Return [X, Y] of the center of cell containing provided text 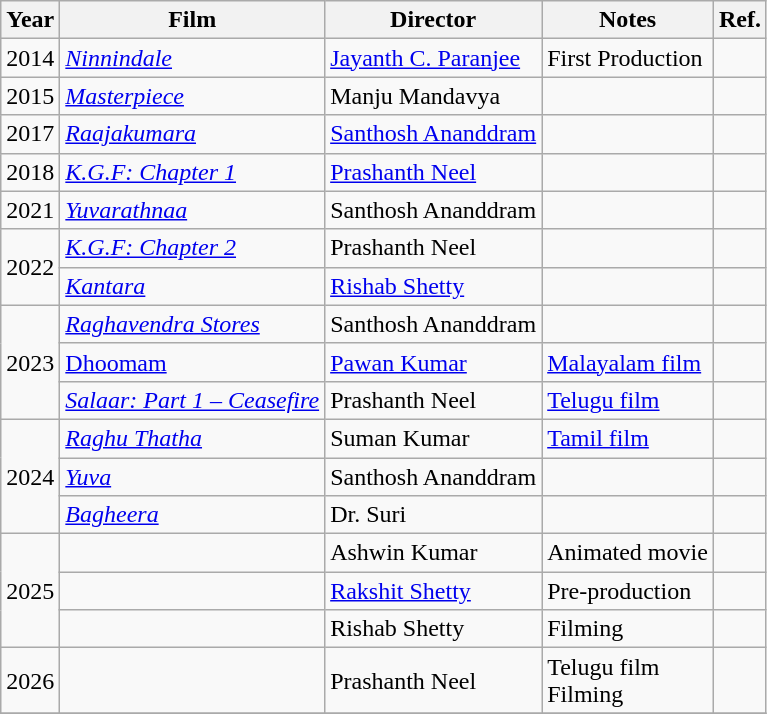
2014 [30, 58]
2017 [30, 134]
2023 [30, 362]
Telugu film [628, 400]
Raghavendra Stores [192, 324]
Director [434, 20]
Yuva [192, 477]
Yuvarathnaa [192, 210]
Animated movie [628, 553]
Ref. [740, 20]
Salaar: Part 1 – Ceasefire [192, 400]
Kantara [192, 286]
Telugu film Filming [628, 680]
Bagheera [192, 515]
Suman Kumar [434, 438]
Jayanth C. Paranjee [434, 58]
Year [30, 20]
2026 [30, 680]
Raghu Thatha [192, 438]
Notes [628, 20]
Masterpiece [192, 96]
Dr. Suri [434, 515]
2018 [30, 172]
2021 [30, 210]
2022 [30, 267]
Tamil film [628, 438]
2015 [30, 96]
2024 [30, 476]
Dhoomam [192, 362]
Pawan Kumar [434, 362]
Ashwin Kumar [434, 553]
Pre-production [628, 591]
K.G.F: Chapter 2 [192, 248]
Ninnindale [192, 58]
First Production [628, 58]
Film [192, 20]
Raajakumara [192, 134]
K.G.F: Chapter 1 [192, 172]
Filming [628, 629]
Manju Mandavya [434, 96]
Malayalam film [628, 362]
Rakshit Shetty [434, 591]
2025 [30, 591]
